Pinpoint the cell where the given text exists, returning its (X, Y) midpoint coordinate. 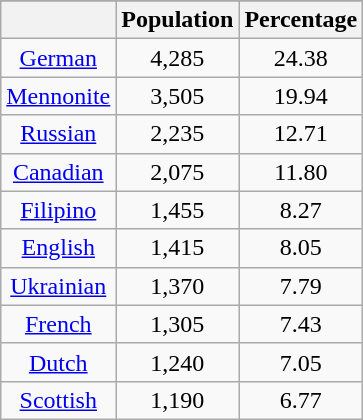
Russian (58, 134)
Dutch (58, 362)
1,305 (178, 324)
19.94 (301, 96)
7.05 (301, 362)
12.71 (301, 134)
1,455 (178, 210)
Filipino (58, 210)
Canadian (58, 172)
8.05 (301, 248)
Ukrainian (58, 286)
11.80 (301, 172)
English (58, 248)
Population (178, 20)
7.43 (301, 324)
1,370 (178, 286)
6.77 (301, 400)
3,505 (178, 96)
2,235 (178, 134)
French (58, 324)
4,285 (178, 58)
1,190 (178, 400)
German (58, 58)
8.27 (301, 210)
24.38 (301, 58)
7.79 (301, 286)
Mennonite (58, 96)
1,415 (178, 248)
Percentage (301, 20)
Scottish (58, 400)
2,075 (178, 172)
1,240 (178, 362)
